Output the [x, y] coordinate of the center of the cell containing the given text.  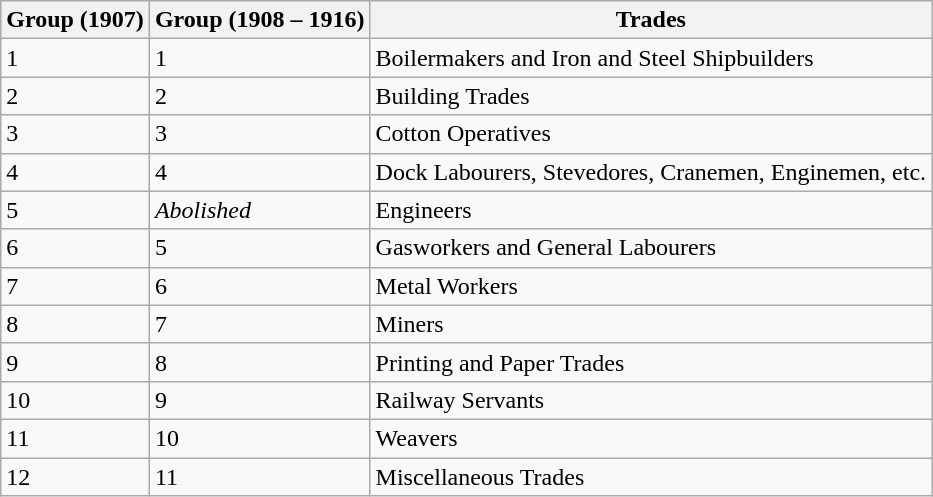
Group (1907) [76, 20]
Dock Labourers, Stevedores, Cranemen, Enginemen, etc. [651, 172]
Engineers [651, 210]
Cotton Operatives [651, 134]
Boilermakers and Iron and Steel Shipbuilders [651, 58]
Weavers [651, 438]
Metal Workers [651, 286]
Printing and Paper Trades [651, 362]
Railway Servants [651, 400]
Abolished [260, 210]
Gasworkers and General Labourers [651, 248]
Building Trades [651, 96]
Miscellaneous Trades [651, 477]
Trades [651, 20]
12 [76, 477]
Miners [651, 324]
Group (1908 – 1916) [260, 20]
